Return the (x, y) coordinate for the center point of the cell that contains the specified text.  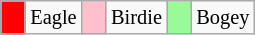
Birdie (136, 17)
Eagle (53, 17)
Bogey (222, 17)
